For the text-containing cell, return its midpoint in (x, y) coordinate format. 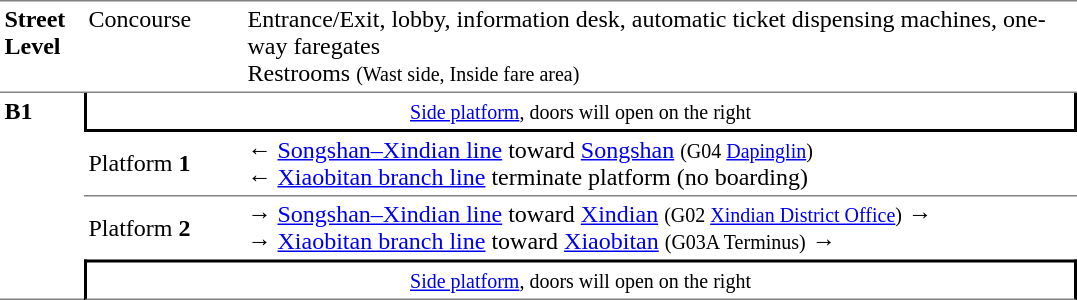
Concourse (164, 46)
→ Songshan–Xindian line toward Xindian (G02 Xindian District Office) →→ Xiaobitan branch line toward Xiaobitan (G03A Terminus) → (660, 228)
Street Level (42, 46)
B1 (42, 196)
← Songshan–Xindian line toward Songshan (G04 Dapinglin) ← Xiaobitan branch line terminate platform (no boarding) (660, 164)
Entrance/Exit, lobby, information desk, automatic ticket dispensing machines, one-way faregatesRestrooms (Wast side, Inside fare area) (660, 46)
Platform 1 (164, 164)
Platform 2 (164, 228)
